Return the [x, y] coordinate for the center point of the cell that contains the specified text.  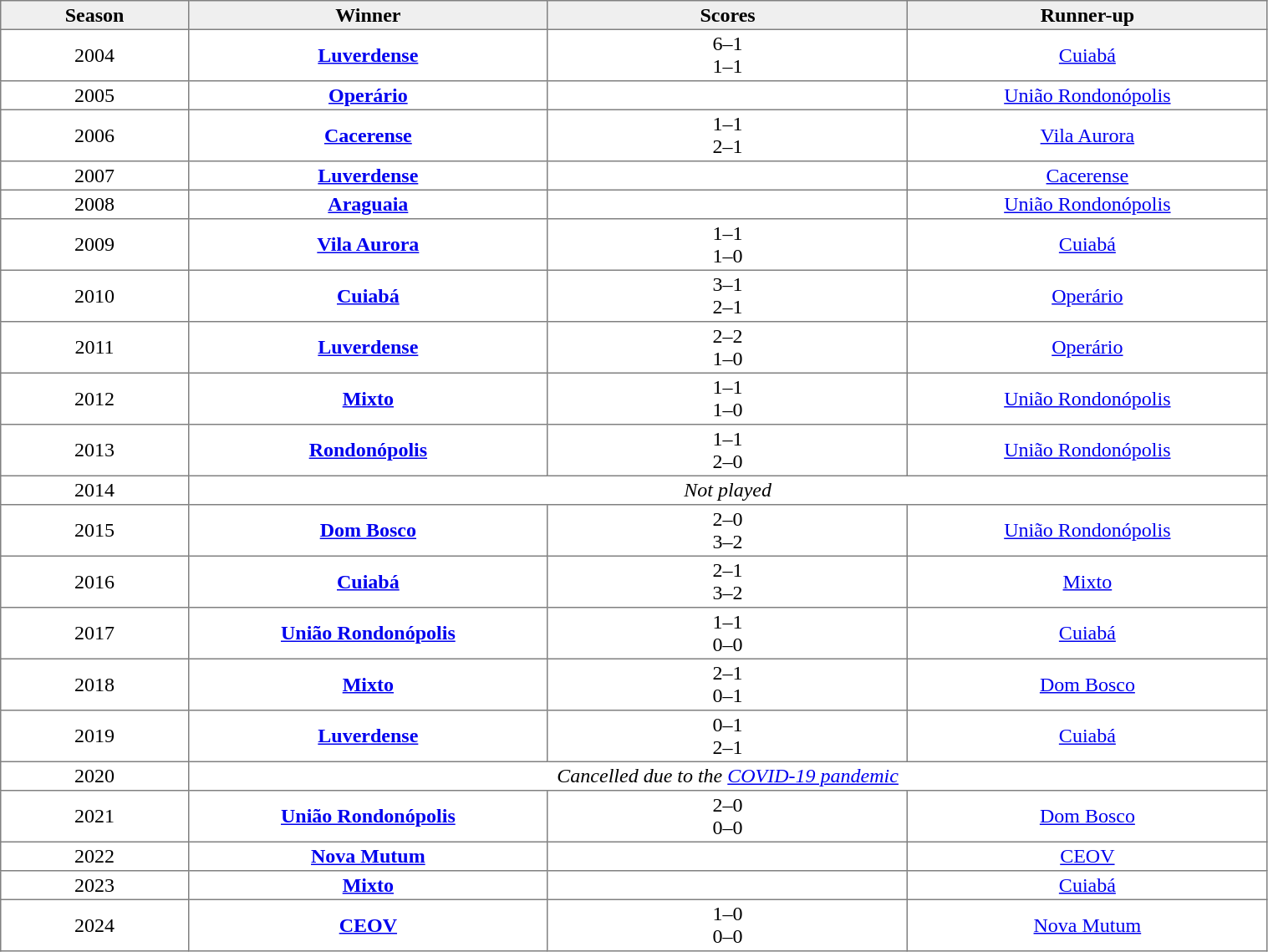
2015 [94, 531]
2011 [94, 348]
2023 [94, 885]
2008 [94, 204]
Not played [727, 490]
2024 [94, 925]
2018 [94, 685]
1–12–1 [727, 135]
2–03–2 [727, 531]
2019 [94, 736]
Winner [368, 15]
Runner-up [1087, 15]
1–00–0 [727, 925]
Cancelled due to the COVID-19 pandemic [727, 776]
2017 [94, 634]
0–12–1 [727, 736]
2020 [94, 776]
3–12–1 [727, 296]
6–11–1 [727, 55]
2006 [94, 135]
2005 [94, 95]
2021 [94, 817]
2009 [94, 245]
2012 [94, 399]
Araguaia [368, 204]
2–10–1 [727, 685]
2022 [94, 856]
2–00–0 [727, 817]
Rondonópolis [368, 451]
2–21–0 [727, 348]
2010 [94, 296]
1–12–0 [727, 451]
Season [94, 15]
2016 [94, 582]
Scores [727, 15]
1–10–0 [727, 634]
2007 [94, 176]
2014 [94, 490]
2013 [94, 451]
2–13–2 [727, 582]
2004 [94, 55]
